Identify which cell holds the provided text, then report its [X, Y] central coordinate. 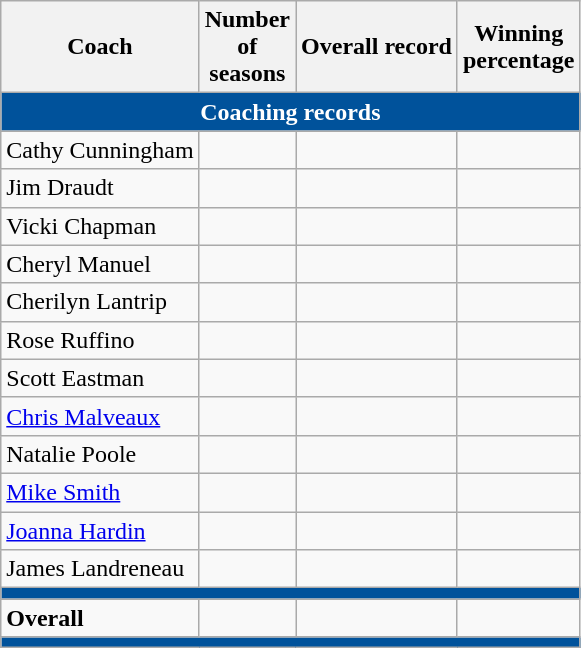
Vicki Chapman [100, 226]
Cathy Cunningham [100, 150]
Joanna Hardin [100, 531]
Coaching records [290, 112]
Mike Smith [100, 492]
Chris Malveaux [100, 416]
Cherilyn Lantrip [100, 302]
Rose Ruffino [100, 340]
Overall [100, 618]
Scott Eastman [100, 378]
Overall record [377, 47]
Coach [100, 47]
Numberof seasons [247, 47]
Natalie Poole [100, 454]
Cheryl Manuel [100, 264]
Jim Draudt [100, 188]
James Landreneau [100, 569]
Winningpercentage [518, 47]
